Determine the [x, y] coordinate at the center of the cell enclosing the given text.  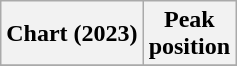
Chart (2023) [72, 34]
Peakposition [189, 34]
